For the text-containing cell, return its midpoint in (X, Y) coordinate format. 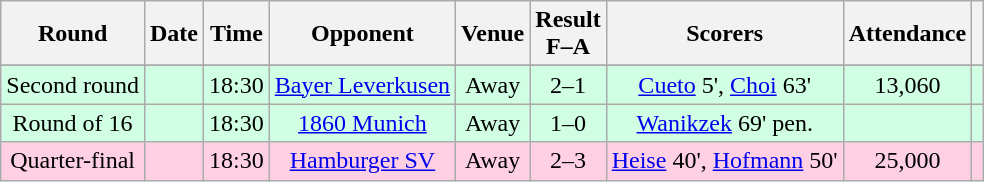
ResultF–A (568, 34)
Bayer Leverkusen (362, 85)
1860 Munich (362, 123)
Cueto 5', Choi 63' (724, 85)
Date (174, 34)
Venue (493, 34)
Hamburger SV (362, 161)
1–0 (568, 123)
Opponent (362, 34)
Attendance (907, 34)
Time (237, 34)
Quarter-final (73, 161)
13,060 (907, 85)
25,000 (907, 161)
Scorers (724, 34)
Wanikzek 69' pen. (724, 123)
2–1 (568, 85)
Heise 40', Hofmann 50' (724, 161)
Second round (73, 85)
Round (73, 34)
2–3 (568, 161)
Round of 16 (73, 123)
